Provide the [x, y] coordinate of the cell's center where the given text is located.  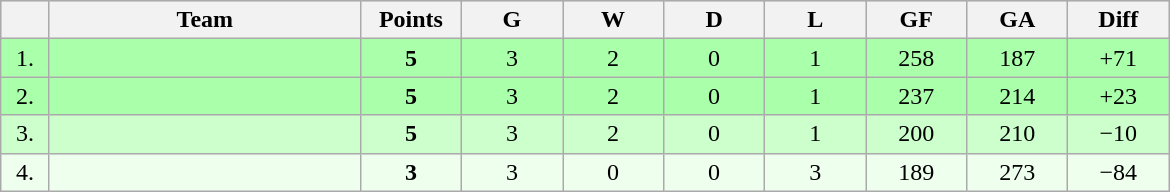
GF [916, 20]
D [714, 20]
G [512, 20]
Diff [1118, 20]
237 [916, 96]
2. [26, 96]
Team [204, 20]
210 [1018, 134]
200 [916, 134]
187 [1018, 58]
−10 [1118, 134]
L [816, 20]
GA [1018, 20]
+23 [1118, 96]
W [612, 20]
214 [1018, 96]
3. [26, 134]
273 [1018, 172]
−84 [1118, 172]
1. [26, 58]
4. [26, 172]
Points [410, 20]
189 [916, 172]
+71 [1118, 58]
258 [916, 58]
